Determine the [x, y] coordinate at the center of the cell enclosing the given text.  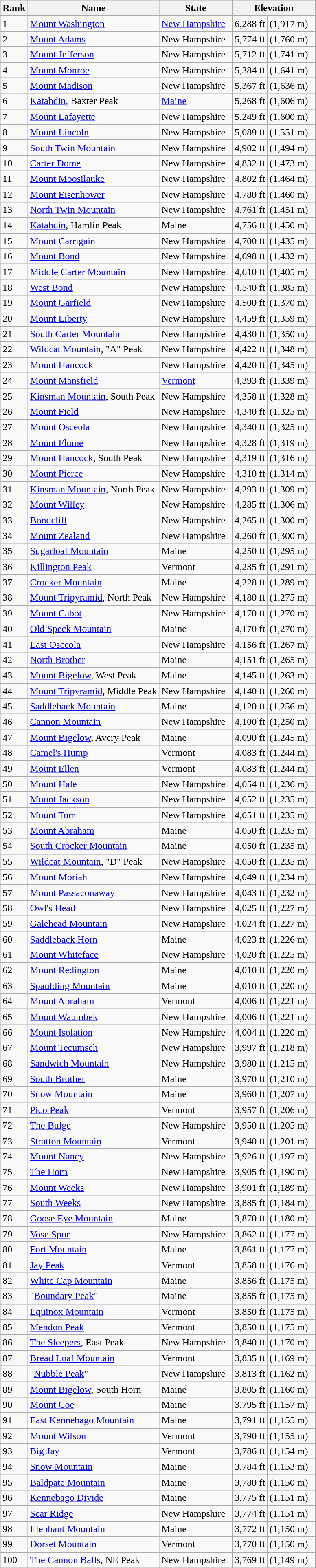
Katahdin, Baxter Peak [94, 101]
2 [14, 39]
20 [14, 318]
64 [14, 1001]
97 [14, 1513]
76 [14, 1188]
Katahdin, Hamlin Peak [94, 225]
Mount Waumbek [94, 1017]
Mount Lincoln [94, 132]
(1,314 m) [291, 474]
(1,207 m) [291, 1094]
11 [14, 179]
Mount Osceola [94, 427]
Middle Carter Mountain [94, 272]
(1,225 m) [291, 955]
(1,359 m) [291, 318]
Mount Nancy [94, 1156]
Mount Redington [94, 970]
55 [14, 861]
99 [14, 1544]
4,054 ft [250, 784]
33 [14, 520]
16 [14, 256]
91 [14, 1420]
3,795 ft [250, 1405]
(1,215 m) [291, 1063]
4,902 ft [250, 148]
(1,289 m) [291, 582]
73 [14, 1141]
23 [14, 365]
4 [14, 70]
(1,263 m) [291, 675]
Bondcliff [94, 520]
Mount Carrigain [94, 241]
6,288 ft [250, 24]
Wildcat Mountain, "A" Peak [94, 349]
39 [14, 613]
75 [14, 1172]
Rank [14, 8]
5 [14, 86]
(1,153 m) [291, 1467]
Scar Ridge [94, 1513]
3,905 ft [250, 1172]
South Weeks [94, 1203]
98 [14, 1529]
34 [14, 536]
4,310 ft [250, 474]
3,960 ft [250, 1094]
Mendon Peak [94, 1327]
Sugarloaf Mountain [94, 551]
3,870 ft [250, 1219]
4,610 ft [250, 272]
53 [14, 830]
86 [14, 1343]
3,769 ft [250, 1560]
3 [14, 55]
54 [14, 846]
(1,226 m) [291, 939]
Mount Isolation [94, 1032]
(1,160 m) [291, 1389]
4,052 ft [250, 799]
(1,473 m) [291, 163]
(1,245 m) [291, 738]
(1,267 m) [291, 644]
"Boundary Peak" [94, 1296]
74 [14, 1156]
4,260 ft [250, 536]
South Brother [94, 1079]
8 [14, 132]
3,784 ft [250, 1467]
71 [14, 1110]
West Bond [94, 287]
44 [14, 691]
(1,600 m) [291, 117]
(1,345 m) [291, 365]
3,940 ft [250, 1141]
Fort Mountain [94, 1250]
4,151 ft [250, 660]
(1,162 m) [291, 1374]
24 [14, 380]
East Kennebago Mountain [94, 1420]
19 [14, 303]
49 [14, 769]
29 [14, 458]
4,459 ft [250, 318]
(1,348 m) [291, 349]
4,780 ft [250, 194]
5,774 ft [250, 39]
Galehead Mountain [94, 923]
Mount Coe [94, 1405]
"Nubble Peak" [94, 1374]
3,856 ft [250, 1281]
(1,741 m) [291, 55]
(1,275 m) [291, 598]
89 [14, 1389]
3,835 ft [250, 1358]
37 [14, 582]
52 [14, 815]
Mount Liberty [94, 318]
17 [14, 272]
(1,154 m) [291, 1451]
State [196, 8]
48 [14, 753]
(1,760 m) [291, 39]
22 [14, 349]
(1,370 m) [291, 303]
6 [14, 101]
South Twin Mountain [94, 148]
100 [14, 1560]
82 [14, 1281]
4,698 ft [250, 256]
4,802 ft [250, 179]
3,840 ft [250, 1343]
Mount Eisenhower [94, 194]
15 [14, 241]
(1,917 m) [291, 24]
4,250 ft [250, 551]
Crocker Mountain [94, 582]
47 [14, 738]
Mount Bigelow, West Peak [94, 675]
Old Speck Mountain [94, 629]
5,367 ft [250, 86]
(1,551 m) [291, 132]
Wildcat Mountain, "D" Peak [94, 861]
95 [14, 1482]
66 [14, 1032]
4,180 ft [250, 598]
South Crocker Mountain [94, 846]
(1,205 m) [291, 1125]
35 [14, 551]
Pico Peak [94, 1110]
21 [14, 334]
3,957 ft [250, 1110]
Mount Tripyramid, Middle Peak [94, 691]
4,049 ft [250, 877]
3,780 ft [250, 1482]
3,885 ft [250, 1203]
Mount Flume [94, 442]
Mount Bigelow, South Horn [94, 1389]
Elephant Mountain [94, 1529]
3,997 ft [250, 1048]
Bread Loaf Mountain [94, 1358]
4,020 ft [250, 955]
58 [14, 908]
4,430 ft [250, 334]
4,156 ft [250, 644]
(1,339 m) [291, 380]
Spaulding Mountain [94, 986]
Mount Jefferson [94, 55]
96 [14, 1498]
3,861 ft [250, 1250]
45 [14, 707]
(1,328 m) [291, 396]
Mount Adams [94, 39]
(1,234 m) [291, 877]
4,319 ft [250, 458]
51 [14, 799]
(1,295 m) [291, 551]
Killington Peak [94, 567]
85 [14, 1327]
84 [14, 1312]
4,358 ft [250, 396]
68 [14, 1063]
Mount Whiteface [94, 955]
3,786 ft [250, 1451]
4,761 ft [250, 210]
67 [14, 1048]
4,500 ft [250, 303]
(1,451 m) [291, 210]
Name [94, 8]
Kinsman Mountain, South Peak [94, 396]
4,832 ft [250, 163]
12 [14, 194]
Big Jay [94, 1451]
Mount Tom [94, 815]
77 [14, 1203]
Mount Tripyramid, North Peak [94, 598]
Mount Madison [94, 86]
Mount Garfield [94, 303]
(1,232 m) [291, 892]
3,901 ft [250, 1188]
(1,149 m) [291, 1560]
3,791 ft [250, 1420]
Baldpate Mountain [94, 1482]
5,268 ft [250, 101]
(1,641 m) [291, 70]
3,858 ft [250, 1265]
(1,316 m) [291, 458]
60 [14, 939]
Elevation [274, 8]
90 [14, 1405]
Sandwich Mountain [94, 1063]
3,862 ft [250, 1234]
4,756 ft [250, 225]
Goose Eye Mountain [94, 1219]
Mount Zealand [94, 536]
Saddleback Horn [94, 939]
4,004 ft [250, 1032]
Mount Lafayette [94, 117]
Dorset Mountain [94, 1544]
4,235 ft [250, 567]
(1,636 m) [291, 86]
Mount Washington [94, 24]
3,805 ft [250, 1389]
61 [14, 955]
9 [14, 148]
Mount Passaconaway [94, 892]
56 [14, 877]
White Cap Mountain [94, 1281]
(1,260 m) [291, 691]
3,926 ft [250, 1156]
(1,494 m) [291, 148]
5,089 ft [250, 132]
Saddleback Mountain [94, 707]
4,120 ft [250, 707]
(1,250 m) [291, 722]
26 [14, 411]
(1,201 m) [291, 1141]
(1,385 m) [291, 287]
41 [14, 644]
(1,176 m) [291, 1265]
10 [14, 163]
65 [14, 1017]
North Twin Mountain [94, 210]
59 [14, 923]
North Brother [94, 660]
(1,218 m) [291, 1048]
4,024 ft [250, 923]
(1,265 m) [291, 660]
South Carter Mountain [94, 334]
72 [14, 1125]
Jay Peak [94, 1265]
92 [14, 1435]
30 [14, 474]
(1,169 m) [291, 1358]
(1,210 m) [291, 1079]
3,813 ft [250, 1374]
4,043 ft [250, 892]
4,228 ft [250, 582]
Vose Spur [94, 1234]
(1,256 m) [291, 707]
The Cannon Balls, NE Peak [94, 1560]
18 [14, 287]
93 [14, 1451]
Camel's Hump [94, 753]
4,393 ft [250, 380]
36 [14, 567]
1 [14, 24]
Mount Wilson [94, 1435]
25 [14, 396]
38 [14, 598]
3,950 ft [250, 1125]
3,970 ft [250, 1079]
32 [14, 505]
(1,206 m) [291, 1110]
Mount Monroe [94, 70]
31 [14, 489]
The Horn [94, 1172]
(1,450 m) [291, 225]
Cannon Mountain [94, 722]
Mount Hancock, South Peak [94, 458]
(1,170 m) [291, 1343]
88 [14, 1374]
87 [14, 1358]
Mount Tecumseh [94, 1048]
3,774 ft [250, 1513]
Mount Moosilauke [94, 179]
40 [14, 629]
94 [14, 1467]
14 [14, 225]
Mount Hancock [94, 365]
50 [14, 784]
Mount Jackson [94, 799]
Mount Mansfield [94, 380]
Owl's Head [94, 908]
4,700 ft [250, 241]
4,420 ft [250, 365]
The Sleepers, East Peak [94, 1343]
3,775 ft [250, 1498]
4,025 ft [250, 908]
Mount Hale [94, 784]
Mount Field [94, 411]
78 [14, 1219]
3,790 ft [250, 1435]
13 [14, 210]
Mount Ellen [94, 769]
83 [14, 1296]
Mount Bigelow, Avery Peak [94, 738]
63 [14, 986]
4,051 ft [250, 815]
(1,350 m) [291, 334]
Stratton Mountain [94, 1141]
80 [14, 1250]
(1,197 m) [291, 1156]
69 [14, 1079]
Mount Bond [94, 256]
(1,180 m) [291, 1219]
3,980 ft [250, 1063]
46 [14, 722]
Kennebago Divide [94, 1498]
East Osceola [94, 644]
4,145 ft [250, 675]
4,265 ft [250, 520]
Mount Willey [94, 505]
4,140 ft [250, 691]
4,422 ft [250, 349]
(1,309 m) [291, 489]
(1,291 m) [291, 567]
7 [14, 117]
4,328 ft [250, 442]
(1,184 m) [291, 1203]
(1,432 m) [291, 256]
4,023 ft [250, 939]
(1,319 m) [291, 442]
5,712 ft [250, 55]
62 [14, 970]
5,249 ft [250, 117]
(1,157 m) [291, 1405]
4,090 ft [250, 738]
4,293 ft [250, 489]
Equinox Mountain [94, 1312]
(1,435 m) [291, 241]
28 [14, 442]
79 [14, 1234]
42 [14, 660]
81 [14, 1265]
4,100 ft [250, 722]
70 [14, 1094]
Mount Cabot [94, 613]
Mount Moriah [94, 877]
(1,405 m) [291, 272]
(1,190 m) [291, 1172]
The Bulge [94, 1125]
(1,306 m) [291, 505]
Mount Pierce [94, 474]
3,772 ft [250, 1529]
43 [14, 675]
57 [14, 892]
Carter Dome [94, 163]
(1,464 m) [291, 179]
27 [14, 427]
(1,606 m) [291, 101]
(1,236 m) [291, 784]
5,384 ft [250, 70]
Mount Weeks [94, 1188]
4,285 ft [250, 505]
Kinsman Mountain, North Peak [94, 489]
3,770 ft [250, 1544]
(1,460 m) [291, 194]
4,540 ft [250, 287]
3,855 ft [250, 1296]
(1,189 m) [291, 1188]
